Capture the cell that displays the provided text and extract its [X, Y] central coordinate. 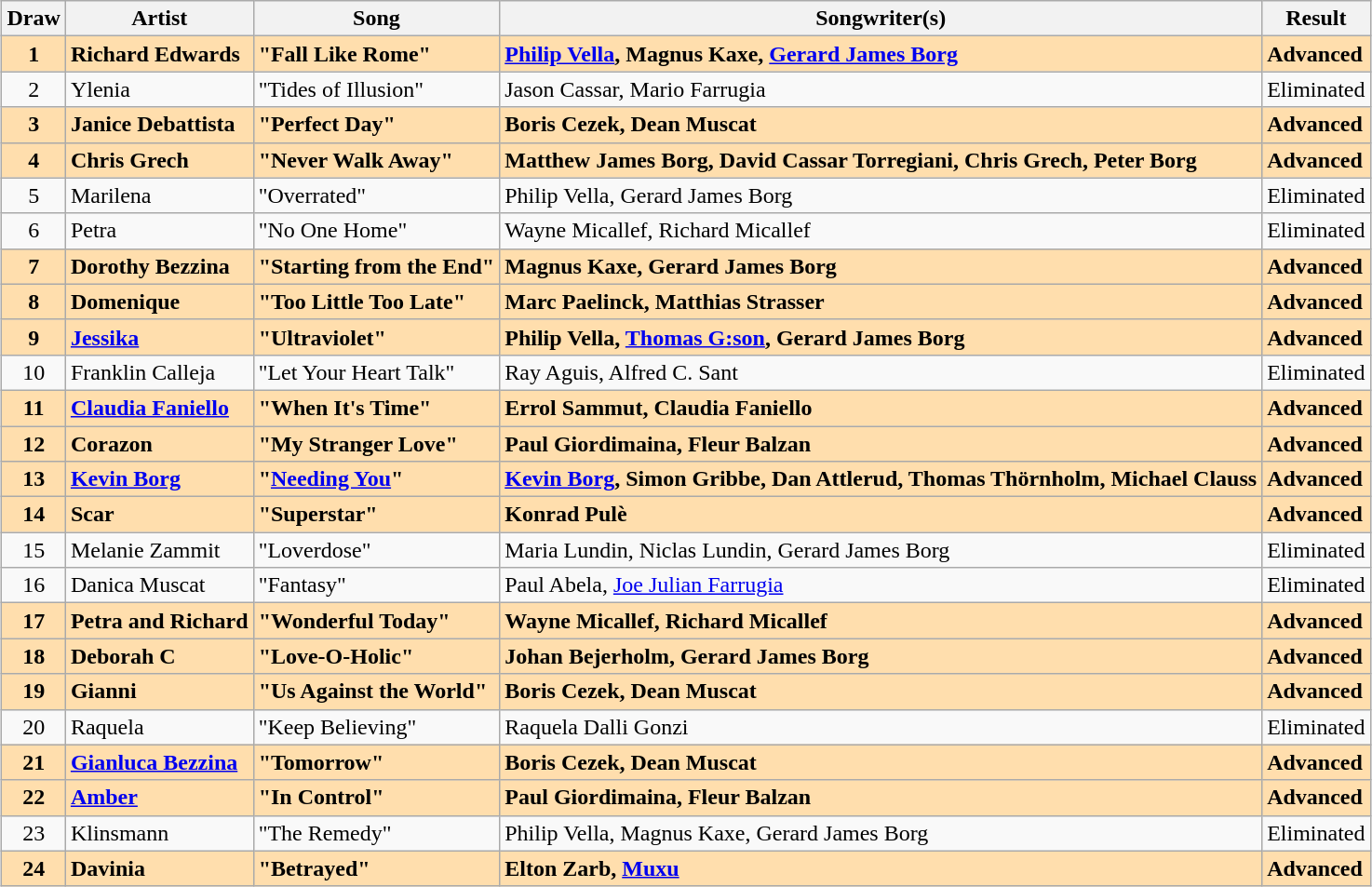
13 [34, 479]
11 [34, 408]
"Too Little Too Late" [376, 302]
"Us Against the World" [376, 692]
20 [34, 727]
Franklin Calleja [159, 372]
22 [34, 798]
4 [34, 160]
Errol Sammut, Claudia Faniello [881, 408]
7 [34, 266]
6 [34, 231]
Result [1316, 19]
Petra and Richard [159, 621]
Songwriter(s) [881, 19]
2 [34, 89]
Paul Abela, Joe Julian Farrugia [881, 585]
Chris Grech [159, 160]
Corazon [159, 444]
Artist [159, 19]
Philip Vella, Thomas G:son, Gerard James Borg [881, 337]
"Superstar" [376, 515]
"The Remedy" [376, 833]
"Fantasy" [376, 585]
Richard Edwards [159, 54]
Maria Lundin, Niclas Lundin, Gerard James Borg [881, 550]
"Needing You" [376, 479]
16 [34, 585]
Johan Bejerholm, Gerard James Borg [881, 656]
Elton Zarb, Muxu [881, 868]
"Tides of Illusion" [376, 89]
5 [34, 195]
Konrad Pulѐ [881, 515]
Scar [159, 515]
Song [376, 19]
"Overrated" [376, 195]
Marilena [159, 195]
24 [34, 868]
"Ultraviolet" [376, 337]
Raquela [159, 727]
10 [34, 372]
Danica Muscat [159, 585]
17 [34, 621]
"Betrayed" [376, 868]
Petra [159, 231]
Magnus Kaxe, Gerard James Borg [881, 266]
Ylenia [159, 89]
"Tomorrow" [376, 762]
19 [34, 692]
Claudia Faniello [159, 408]
Domenique [159, 302]
Amber [159, 798]
"Fall Like Rome" [376, 54]
"In Control" [376, 798]
"No One Home" [376, 231]
Gianluca Bezzina [159, 762]
Ray Aguis, Alfred C. Sant [881, 372]
18 [34, 656]
Draw [34, 19]
"Loverdose" [376, 550]
15 [34, 550]
Melanie Zammit [159, 550]
Kevin Borg, Simon Gribbe, Dan Attlerud, Thomas Thörnholm, Michael Clauss [881, 479]
12 [34, 444]
Philip Vella, Gerard James Borg [881, 195]
"Wonderful Today" [376, 621]
Raquela Dalli Gonzi [881, 727]
Davinia [159, 868]
14 [34, 515]
Matthew James Borg, David Cassar Torregiani, Chris Grech, Peter Borg [881, 160]
Deborah C [159, 656]
"Keep Believing" [376, 727]
8 [34, 302]
23 [34, 833]
Janice Debattista [159, 125]
Dorothy Bezzina [159, 266]
21 [34, 762]
9 [34, 337]
"My Stranger Love" [376, 444]
"Let Your Heart Talk" [376, 372]
"Never Walk Away" [376, 160]
Klinsmann [159, 833]
"Starting from the End" [376, 266]
3 [34, 125]
"Perfect Day" [376, 125]
Jason Cassar, Mario Farrugia [881, 89]
Marc Paelinck, Matthias Strasser [881, 302]
"When It's Time" [376, 408]
"Love-O-Holic" [376, 656]
1 [34, 54]
Jessika [159, 337]
Gianni [159, 692]
Kevin Borg [159, 479]
